Identify which cell holds the provided text, then report its (x, y) central coordinate. 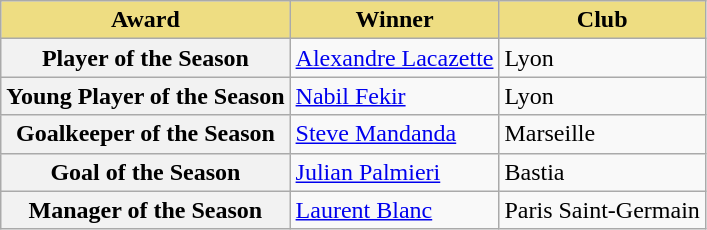
Marseille (602, 134)
Award (146, 20)
Young Player of the Season (146, 96)
Alexandre Lacazette (394, 58)
Laurent Blanc (394, 210)
Steve Mandanda (394, 134)
Julian Palmieri (394, 172)
Bastia (602, 172)
Winner (394, 20)
Club (602, 20)
Manager of the Season (146, 210)
Player of the Season (146, 58)
Paris Saint-Germain (602, 210)
Goalkeeper of the Season (146, 134)
Nabil Fekir (394, 96)
Goal of the Season (146, 172)
